For the text-containing cell, return its midpoint in [X, Y] coordinate format. 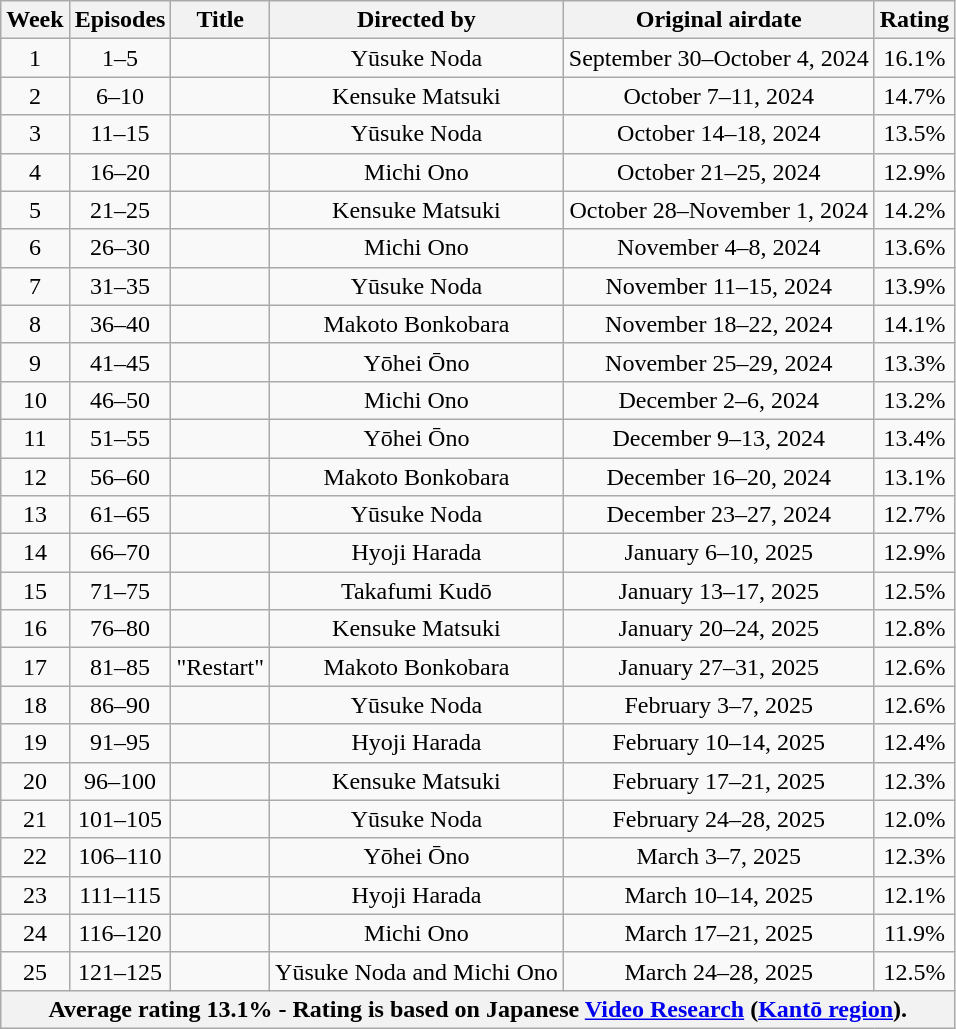
25 [35, 971]
March 3–7, 2025 [718, 857]
21 [35, 819]
13.3% [914, 362]
71–75 [120, 591]
February 10–14, 2025 [718, 743]
14.1% [914, 324]
21–25 [120, 210]
22 [35, 857]
14.7% [914, 96]
February 24–28, 2025 [718, 819]
October 7–11, 2024 [718, 96]
14.2% [914, 210]
24 [35, 933]
December 16–20, 2024 [718, 477]
February 17–21, 2025 [718, 781]
October 14–18, 2024 [718, 134]
13.1% [914, 477]
February 3–7, 2025 [718, 705]
5 [35, 210]
October 28–November 1, 2024 [718, 210]
Original airdate [718, 20]
Week [35, 20]
51–55 [120, 438]
12.1% [914, 895]
2 [35, 96]
121–125 [120, 971]
3 [35, 134]
Takafumi Kudō [417, 591]
11 [35, 438]
Title [220, 20]
January 27–31, 2025 [718, 667]
26–30 [120, 248]
6–10 [120, 96]
12.8% [914, 629]
Average rating 13.1% - Rating is based on Japanese Video Research (Kantō region). [478, 1009]
116–120 [120, 933]
10 [35, 400]
13.4% [914, 438]
20 [35, 781]
January 13–17, 2025 [718, 591]
"Restart" [220, 667]
41–45 [120, 362]
November 18–22, 2024 [718, 324]
8 [35, 324]
November 4–8, 2024 [718, 248]
86–90 [120, 705]
13.2% [914, 400]
January 6–10, 2025 [718, 553]
December 23–27, 2024 [718, 515]
13.6% [914, 248]
9 [35, 362]
11–15 [120, 134]
13 [35, 515]
4 [35, 172]
91–95 [120, 743]
16.1% [914, 58]
13.5% [914, 134]
March 10–14, 2025 [718, 895]
December 2–6, 2024 [718, 400]
11.9% [914, 933]
12 [35, 477]
Episodes [120, 20]
15 [35, 591]
March 17–21, 2025 [718, 933]
66–70 [120, 553]
November 11–15, 2024 [718, 286]
16–20 [120, 172]
12.0% [914, 819]
18 [35, 705]
16 [35, 629]
76–80 [120, 629]
101–105 [120, 819]
Directed by [417, 20]
Yūsuke Noda and Michi Ono [417, 971]
January 20–24, 2025 [718, 629]
13.9% [914, 286]
12.4% [914, 743]
96–100 [120, 781]
September 30–October 4, 2024 [718, 58]
1–5 [120, 58]
36–40 [120, 324]
March 24–28, 2025 [718, 971]
November 25–29, 2024 [718, 362]
Rating [914, 20]
December 9–13, 2024 [718, 438]
81–85 [120, 667]
1 [35, 58]
6 [35, 248]
111–115 [120, 895]
23 [35, 895]
17 [35, 667]
56–60 [120, 477]
October 21–25, 2024 [718, 172]
61–65 [120, 515]
7 [35, 286]
14 [35, 553]
106–110 [120, 857]
46–50 [120, 400]
31–35 [120, 286]
12.7% [914, 515]
19 [35, 743]
